Scan for the cell matching the given text and deliver its [X, Y] coordinate at center. 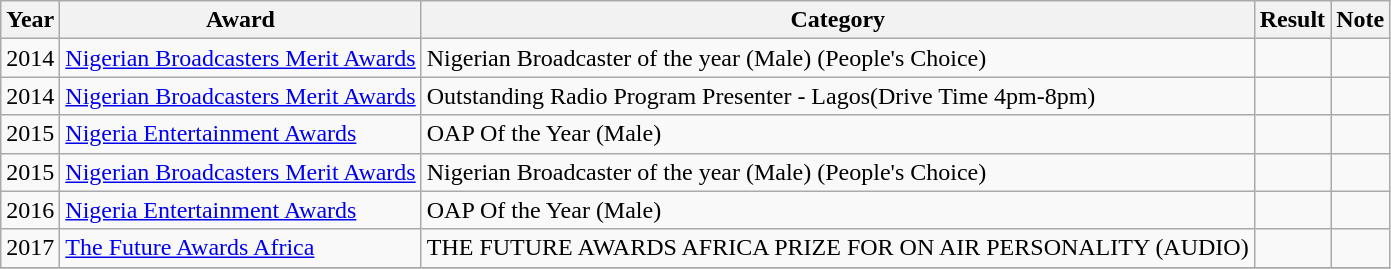
THE FUTURE AWARDS AFRICA PRIZE FOR ON AIR PERSONALITY (AUDIO) [838, 248]
The Future Awards Africa [240, 248]
Outstanding Radio Program Presenter - Lagos(Drive Time 4pm-8pm) [838, 96]
Category [838, 20]
2016 [30, 210]
2017 [30, 248]
Award [240, 20]
Note [1360, 20]
Year [30, 20]
Result [1292, 20]
